Locate the cell with the specified text and output its [X, Y] center coordinate. 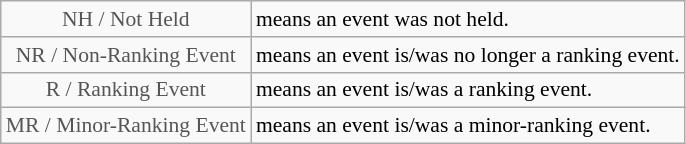
NH / Not Held [126, 19]
R / Ranking Event [126, 90]
means an event is/was no longer a ranking event. [468, 55]
means an event is/was a ranking event. [468, 90]
MR / Minor-Ranking Event [126, 126]
means an event was not held. [468, 19]
NR / Non-Ranking Event [126, 55]
means an event is/was a minor-ranking event. [468, 126]
